Detect which cell encompasses the target text, then output its [x, y] center coordinate. 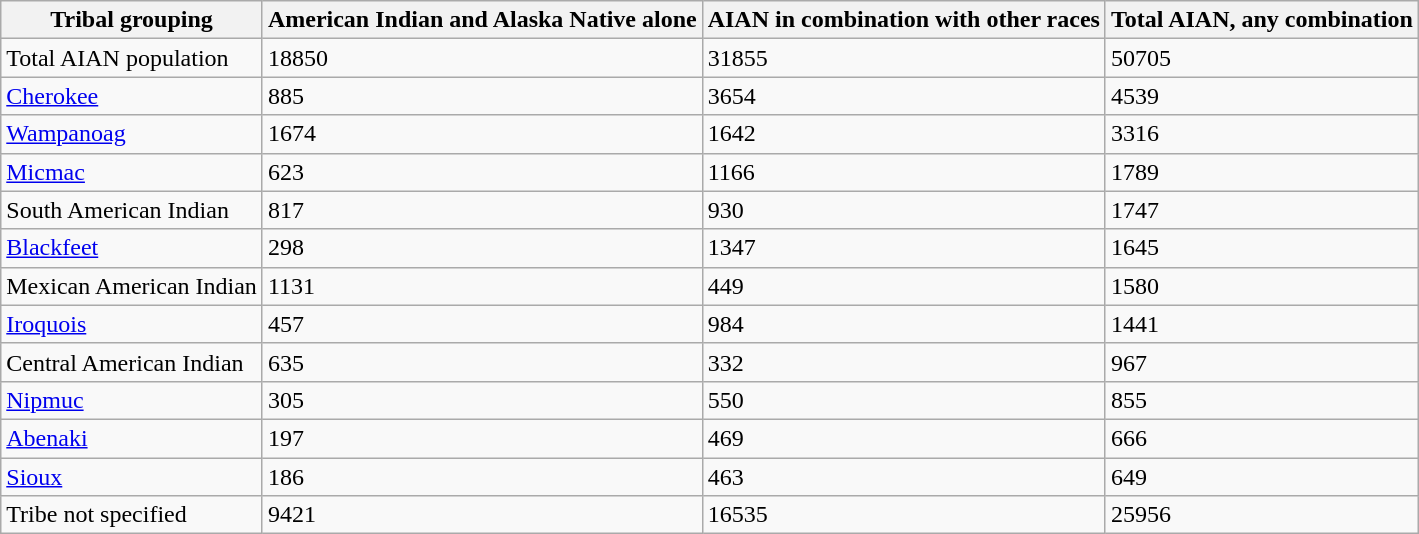
AIAN in combination with other races [904, 20]
Mexican American Indian [132, 286]
305 [482, 400]
186 [482, 477]
298 [482, 248]
1747 [1262, 210]
Iroquois [132, 324]
9421 [482, 515]
Wampanoag [132, 134]
Sioux [132, 477]
3654 [904, 96]
Total AIAN population [132, 58]
1645 [1262, 248]
25956 [1262, 515]
1441 [1262, 324]
332 [904, 362]
550 [904, 400]
855 [1262, 400]
Micmac [132, 172]
1642 [904, 134]
1131 [482, 286]
Tribe not specified [132, 515]
457 [482, 324]
1789 [1262, 172]
885 [482, 96]
1674 [482, 134]
666 [1262, 438]
Blackfeet [132, 248]
1347 [904, 248]
1580 [1262, 286]
649 [1262, 477]
50705 [1262, 58]
Abenaki [132, 438]
Tribal grouping [132, 20]
American Indian and Alaska Native alone [482, 20]
Central American Indian [132, 362]
31855 [904, 58]
463 [904, 477]
469 [904, 438]
930 [904, 210]
3316 [1262, 134]
449 [904, 286]
197 [482, 438]
Total AIAN, any combination [1262, 20]
South American Indian [132, 210]
Cherokee [132, 96]
Nipmuc [132, 400]
635 [482, 362]
16535 [904, 515]
623 [482, 172]
967 [1262, 362]
4539 [1262, 96]
817 [482, 210]
18850 [482, 58]
1166 [904, 172]
984 [904, 324]
